Extract the [X, Y] coordinate from the center of the cell holding the provided text.  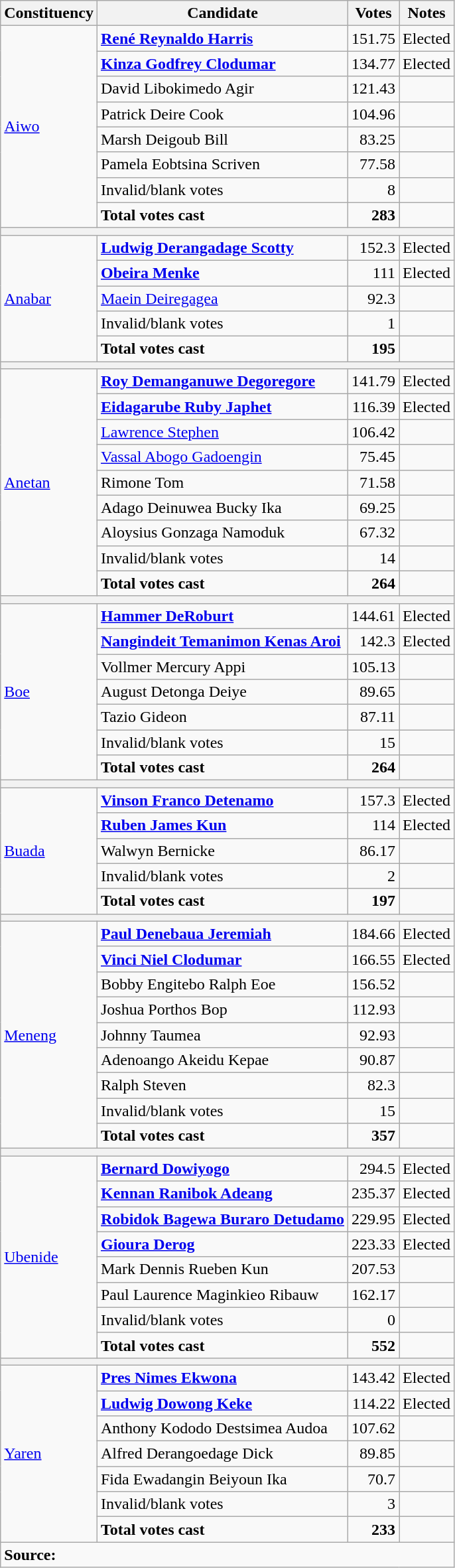
Source: [227, 1555]
Marsh Deigoub Bill [222, 139]
Constituency [49, 13]
Anabar [49, 298]
Ubenide [49, 1257]
Aiwo [49, 127]
92.3 [373, 298]
82.3 [373, 1086]
Ralph Steven [222, 1086]
111 [373, 273]
Bernard Dowiyogo [222, 1169]
Patrick Deire Cook [222, 114]
Ruben James Kun [222, 825]
162.17 [373, 1295]
August Detonga Deiye [222, 692]
Pamela Eobtsina Scriven [222, 165]
Mark Dennis Rueben Kun [222, 1269]
156.52 [373, 984]
233 [373, 1530]
Candidate [222, 13]
114.22 [373, 1403]
207.53 [373, 1269]
Joshua Porthos Bop [222, 1009]
67.32 [373, 533]
104.96 [373, 114]
144.61 [373, 616]
Bobby Engitebo Ralph Eoe [222, 984]
121.43 [373, 89]
197 [373, 901]
Walwyn Bernicke [222, 851]
Votes [373, 13]
Paul Denebaua Jeremiah [222, 934]
Anthony Kododo Destsimea Audoa [222, 1429]
114 [373, 825]
235.37 [373, 1194]
Alfred Derangoedage Dick [222, 1454]
83.25 [373, 139]
294.5 [373, 1169]
Boe [49, 691]
87.11 [373, 717]
Paul Laurence Maginkieo Ribauw [222, 1295]
90.87 [373, 1060]
Lawrence Stephen [222, 432]
Gioura Derog [222, 1244]
142.3 [373, 641]
Ludwig Dowong Keke [222, 1403]
Maein Deiregagea [222, 298]
Kennan Ranibok Adeang [222, 1194]
89.65 [373, 692]
Buada [49, 851]
Nangindeit Temanimon Kenas Aroi [222, 641]
Adenoango Akeidu Kepae [222, 1060]
112.93 [373, 1009]
0 [373, 1320]
Vinci Niel Clodumar [222, 959]
Notes [427, 13]
105.13 [373, 667]
143.42 [373, 1378]
Anetan [49, 483]
Rimone Tom [222, 482]
Adago Deinuwea Bucky Ika [222, 508]
77.58 [373, 165]
106.42 [373, 432]
1 [373, 324]
Obeira Menke [222, 273]
71.58 [373, 482]
Pres Nimes Ekwona [222, 1378]
Aloysius Gonzaga Namoduk [222, 533]
Yaren [49, 1453]
89.85 [373, 1454]
152.3 [373, 248]
166.55 [373, 959]
Tazio Gideon [222, 717]
151.75 [373, 38]
283 [373, 215]
70.7 [373, 1479]
Roy Demanganuwe Degoregore [222, 382]
86.17 [373, 851]
Kinza Godfrey Clodumar [222, 64]
Vassal Abogo Gadoengin [222, 457]
8 [373, 190]
Vollmer Mercury Appi [222, 667]
Hammer DeRoburt [222, 616]
223.33 [373, 1244]
Meneng [49, 1035]
David Libokimedo Agir [222, 89]
Johnny Taumea [222, 1034]
Eidagarube Ruby Japhet [222, 407]
184.66 [373, 934]
134.77 [373, 64]
75.45 [373, 457]
195 [373, 349]
141.79 [373, 382]
2 [373, 876]
357 [373, 1136]
Vinson Franco Detenamo [222, 800]
14 [373, 558]
Fida Ewadangin Beiyoun Ika [222, 1479]
Robidok Bagewa Buraro Detudamo [222, 1219]
3 [373, 1504]
107.62 [373, 1429]
229.95 [373, 1219]
Ludwig Derangadage Scotty [222, 248]
552 [373, 1345]
92.93 [373, 1034]
René Reynaldo Harris [222, 38]
157.3 [373, 800]
116.39 [373, 407]
69.25 [373, 508]
